Search for the cell housing the specified text and yield its [X, Y] center coordinate. 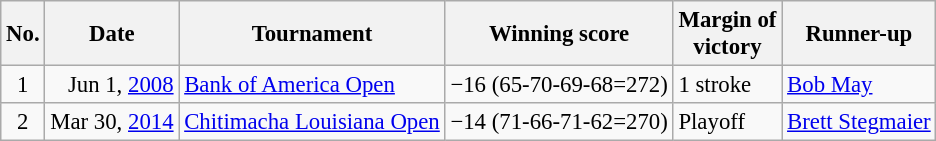
2 [23, 122]
Chitimacha Louisiana Open [312, 122]
Date [112, 34]
1 stroke [728, 85]
−14 (71-66-71-62=270) [559, 122]
−16 (65-70-69-68=272) [559, 85]
1 [23, 85]
Bank of America Open [312, 85]
Margin ofvictory [728, 34]
Tournament [312, 34]
Bob May [859, 85]
Mar 30, 2014 [112, 122]
No. [23, 34]
Jun 1, 2008 [112, 85]
Playoff [728, 122]
Winning score [559, 34]
Runner-up [859, 34]
Brett Stegmaier [859, 122]
